Identify which cell holds the provided text, then report its (x, y) central coordinate. 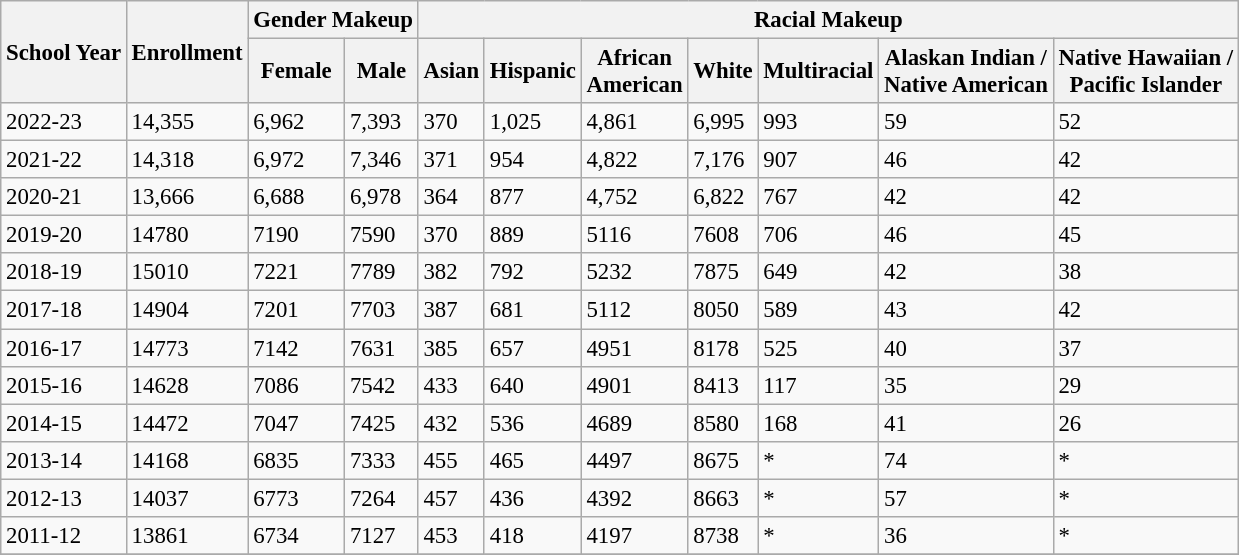
Gender Makeup (333, 20)
74 (966, 460)
14037 (187, 498)
6,822 (723, 197)
2016-17 (64, 348)
35 (966, 385)
Multiracial (818, 72)
8663 (723, 498)
14,318 (187, 160)
706 (818, 235)
7333 (382, 460)
8413 (723, 385)
43 (966, 310)
7590 (382, 235)
7608 (723, 235)
7631 (382, 348)
387 (451, 310)
640 (532, 385)
Male (382, 72)
385 (451, 348)
889 (532, 235)
School Year (64, 52)
6,995 (723, 122)
13861 (187, 536)
59 (966, 122)
6,972 (296, 160)
Alaskan Indian / Native American (966, 72)
2022-23 (64, 122)
14628 (187, 385)
7264 (382, 498)
4901 (634, 385)
2018-19 (64, 273)
7875 (723, 273)
8580 (723, 423)
14168 (187, 460)
7,176 (723, 160)
4392 (634, 498)
2014-15 (64, 423)
2012-13 (64, 498)
436 (532, 498)
1,025 (532, 122)
37 (1146, 348)
6,978 (382, 197)
40 (966, 348)
7201 (296, 310)
5232 (634, 273)
4,822 (634, 160)
6,688 (296, 197)
7221 (296, 273)
382 (451, 273)
4,861 (634, 122)
4197 (634, 536)
8178 (723, 348)
29 (1146, 385)
4951 (634, 348)
13,666 (187, 197)
15010 (187, 273)
8050 (723, 310)
7142 (296, 348)
8738 (723, 536)
4,752 (634, 197)
432 (451, 423)
168 (818, 423)
117 (818, 385)
525 (818, 348)
14,355 (187, 122)
7542 (382, 385)
36 (966, 536)
993 (818, 122)
41 (966, 423)
907 (818, 160)
2020-21 (64, 197)
2015-16 (64, 385)
14773 (187, 348)
7086 (296, 385)
52 (1146, 122)
7190 (296, 235)
African American (634, 72)
2011-12 (64, 536)
2021-22 (64, 160)
589 (818, 310)
433 (451, 385)
465 (532, 460)
Female (296, 72)
649 (818, 273)
38 (1146, 273)
7127 (382, 536)
2019-20 (64, 235)
Racial Makeup (828, 20)
877 (532, 197)
7,393 (382, 122)
14780 (187, 235)
418 (532, 536)
4497 (634, 460)
White (723, 72)
8675 (723, 460)
Enrollment (187, 52)
2017-18 (64, 310)
26 (1146, 423)
371 (451, 160)
681 (532, 310)
364 (451, 197)
Hispanic (532, 72)
536 (532, 423)
6773 (296, 498)
6835 (296, 460)
7047 (296, 423)
14904 (187, 310)
954 (532, 160)
Native Hawaiian / Pacific Islander (1146, 72)
5116 (634, 235)
7,346 (382, 160)
792 (532, 273)
6734 (296, 536)
7703 (382, 310)
Asian (451, 72)
45 (1146, 235)
5112 (634, 310)
657 (532, 348)
767 (818, 197)
14472 (187, 423)
2013-14 (64, 460)
7789 (382, 273)
6,962 (296, 122)
455 (451, 460)
4689 (634, 423)
457 (451, 498)
57 (966, 498)
453 (451, 536)
7425 (382, 423)
